Scan for the cell matching the given text and deliver its (X, Y) coordinate at center. 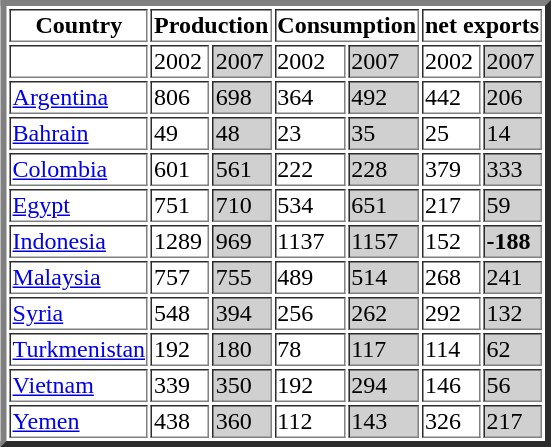
514 (384, 278)
Egypt (79, 206)
Malaysia (79, 278)
1157 (384, 242)
360 (242, 422)
net exports (482, 26)
Vietnam (79, 386)
56 (513, 386)
180 (242, 350)
206 (513, 98)
651 (384, 206)
48 (242, 134)
114 (451, 350)
333 (513, 170)
Country (79, 26)
492 (384, 98)
14 (513, 134)
78 (310, 350)
Colombia (79, 170)
1289 (180, 242)
292 (451, 314)
262 (384, 314)
25 (451, 134)
969 (242, 242)
379 (451, 170)
755 (242, 278)
23 (310, 134)
59 (513, 206)
Turkmenistan (79, 350)
143 (384, 422)
Argentina (79, 98)
350 (242, 386)
326 (451, 422)
Yemen (79, 422)
601 (180, 170)
698 (242, 98)
294 (384, 386)
Syria (79, 314)
757 (180, 278)
548 (180, 314)
152 (451, 242)
112 (310, 422)
534 (310, 206)
339 (180, 386)
228 (384, 170)
35 (384, 134)
222 (310, 170)
1137 (310, 242)
62 (513, 350)
561 (242, 170)
442 (451, 98)
Bahrain (79, 134)
146 (451, 386)
49 (180, 134)
-188 (513, 242)
438 (180, 422)
751 (180, 206)
268 (451, 278)
117 (384, 350)
806 (180, 98)
394 (242, 314)
241 (513, 278)
710 (242, 206)
132 (513, 314)
Production (211, 26)
364 (310, 98)
Indonesia (79, 242)
489 (310, 278)
Consumption (346, 26)
256 (310, 314)
